Find where the given text appears and provide that cell's center as (x, y) coordinate. 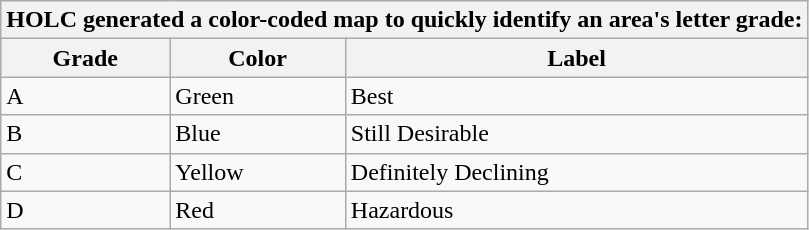
D (86, 210)
Green (258, 96)
Label (576, 58)
Color (258, 58)
Grade (86, 58)
C (86, 172)
Best (576, 96)
Still Desirable (576, 134)
HOLC generated a color-coded map to quickly identify an area's letter grade: (404, 20)
B (86, 134)
Blue (258, 134)
Yellow (258, 172)
Red (258, 210)
A (86, 96)
Definitely Declining (576, 172)
Hazardous (576, 210)
